Search for the cell housing the specified text and yield its [X, Y] center coordinate. 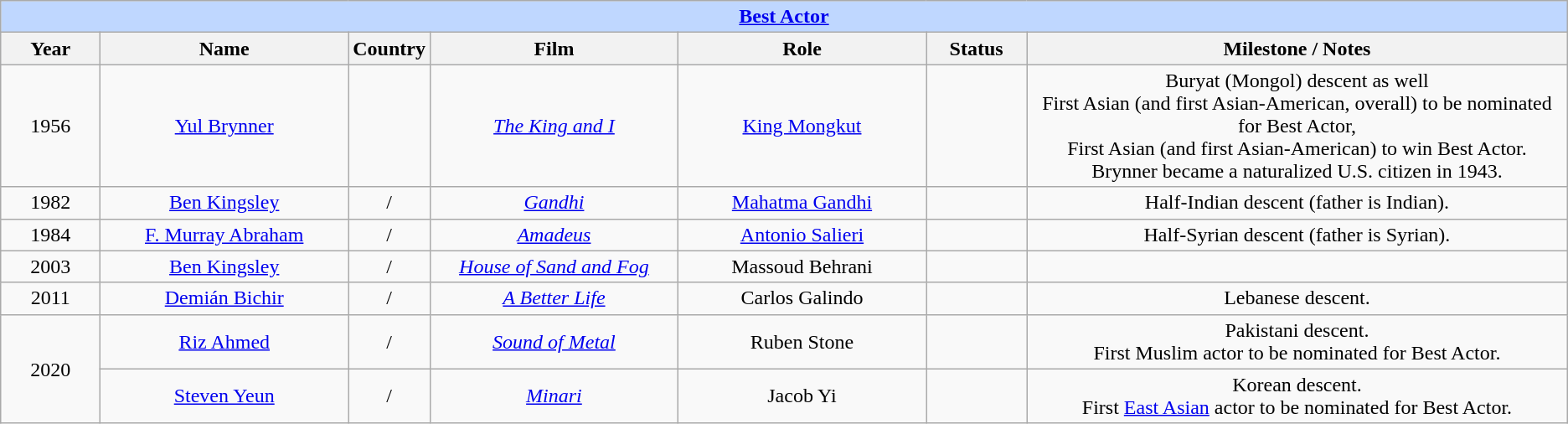
Steven Yeun [224, 396]
1956 [50, 126]
Half-Indian descent (father is Indian). [1297, 203]
1982 [50, 203]
1984 [50, 235]
Year [50, 49]
Antonio Salieri [802, 235]
Korean descent.First East Asian actor to be nominated for Best Actor. [1297, 396]
Riz Ahmed [224, 342]
Lebanese descent. [1297, 298]
Yul Brynner [224, 126]
Demián Bichir [224, 298]
The King and I [554, 126]
Best Actor [784, 17]
2003 [50, 266]
Mahatma Gandhi [802, 203]
Gandhi [554, 203]
Country [389, 49]
Jacob Yi [802, 396]
F. Murray Abraham [224, 235]
Milestone / Notes [1297, 49]
Half-Syrian descent (father is Syrian). [1297, 235]
Minari [554, 396]
House of Sand and Fog [554, 266]
Status [977, 49]
Ruben Stone [802, 342]
2020 [50, 369]
Amadeus [554, 235]
King Mongkut [802, 126]
Pakistani descent.First Muslim actor to be nominated for Best Actor. [1297, 342]
Role [802, 49]
Name [224, 49]
Film [554, 49]
Sound of Metal [554, 342]
Carlos Galindo [802, 298]
2011 [50, 298]
Massoud Behrani [802, 266]
A Better Life [554, 298]
